Search for the cell housing the specified text and yield its [x, y] center coordinate. 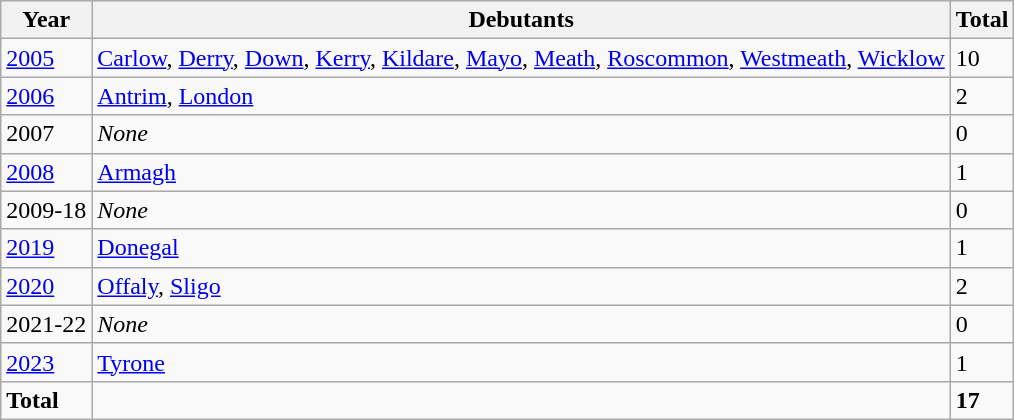
Carlow, Derry, Down, Kerry, Kildare, Mayo, Meath, Roscommon, Westmeath, Wicklow [521, 58]
2007 [46, 134]
2020 [46, 286]
2006 [46, 96]
2021-22 [46, 324]
2023 [46, 362]
Armagh [521, 172]
17 [982, 400]
10 [982, 58]
2008 [46, 172]
Tyrone [521, 362]
Debutants [521, 20]
Antrim, London [521, 96]
Offaly, Sligo [521, 286]
2005 [46, 58]
Year [46, 20]
2019 [46, 248]
2009-18 [46, 210]
Donegal [521, 248]
